Provide the (x, y) coordinate of the cell's center where the given text is located.  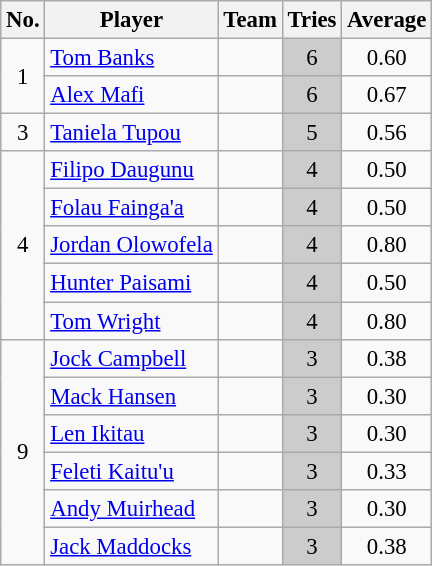
Len Ikitau (132, 433)
0.60 (387, 58)
Player (132, 20)
No. (23, 20)
0.56 (387, 133)
Feleti Kaitu'u (132, 471)
Average (387, 20)
Hunter Paisami (132, 283)
Jock Campbell (132, 358)
Folau Fainga'a (132, 208)
5 (312, 133)
Tom Wright (132, 321)
1 (23, 76)
Team (250, 20)
0.67 (387, 95)
Jordan Olowofela (132, 245)
Jack Maddocks (132, 546)
9 (23, 452)
Taniela Tupou (132, 133)
Filipo Daugunu (132, 170)
Mack Hansen (132, 396)
Tries (312, 20)
Andy Muirhead (132, 509)
Tom Banks (132, 58)
Alex Mafi (132, 95)
0.33 (387, 471)
